From the cell containing the given text, extract its center point as (x, y) coordinate. 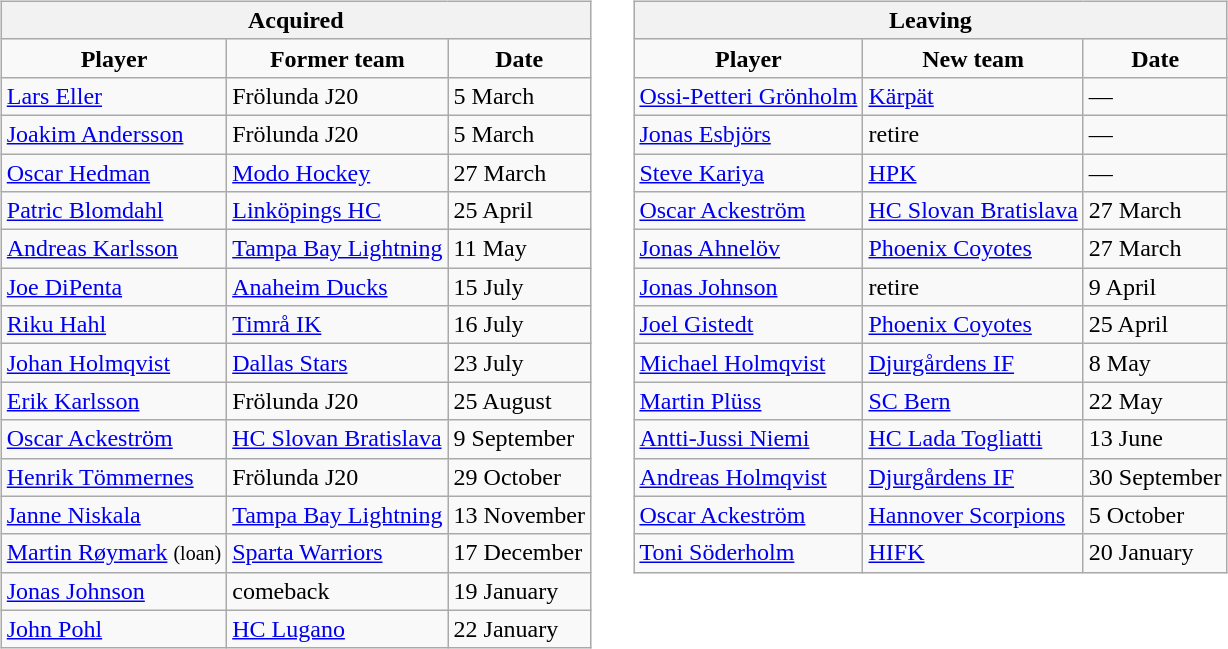
5 October (1155, 515)
16 July (519, 325)
Acquired (296, 20)
Ossi-Petteri Grönholm (748, 96)
Janne Niskala (114, 515)
Oscar Hedman (114, 173)
30 September (1155, 477)
HC Lada Togliatti (973, 439)
29 October (519, 477)
Timrå IK (338, 325)
Steve Kariya (748, 173)
Andreas Holmqvist (748, 477)
Leaving (930, 20)
Henrik Tömmernes (114, 477)
15 July (519, 287)
20 January (1155, 553)
Hannover Scorpions (973, 515)
Modo Hockey (338, 173)
Patric Blomdahl (114, 211)
9 April (1155, 287)
HIFK (973, 553)
Riku Hahl (114, 325)
John Pohl (114, 629)
23 July (519, 363)
22 May (1155, 401)
SC Bern (973, 401)
9 September (519, 439)
13 November (519, 515)
19 January (519, 591)
Toni Söderholm (748, 553)
17 December (519, 553)
8 May (1155, 363)
New team (973, 58)
Kärpät (973, 96)
Sparta Warriors (338, 553)
Joel Gistedt (748, 325)
Johan Holmqvist (114, 363)
Anaheim Ducks (338, 287)
Andreas Karlsson (114, 249)
25 August (519, 401)
Jonas Ahnelöv (748, 249)
13 June (1155, 439)
Joakim Andersson (114, 134)
HC Lugano (338, 629)
comeback (338, 591)
Jonas Esbjörs (748, 134)
Martin Røymark (loan) (114, 553)
Dallas Stars (338, 363)
11 May (519, 249)
Joe DiPenta (114, 287)
Martin Plüss (748, 401)
Michael Holmqvist (748, 363)
Antti-Jussi Niemi (748, 439)
22 January (519, 629)
Erik Karlsson (114, 401)
HPK (973, 173)
Lars Eller (114, 96)
Former team (338, 58)
Linköpings HC (338, 211)
